Return (x, y) of the center of cell containing provided text 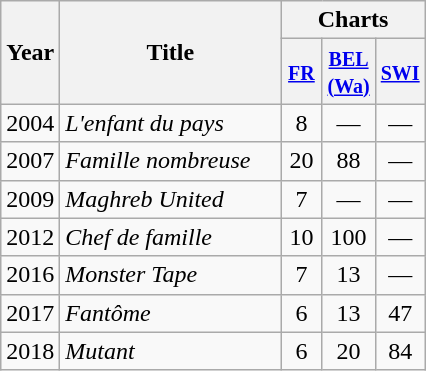
2012 (30, 237)
Maghreb United (170, 199)
FR (302, 72)
88 (348, 161)
100 (348, 237)
Famille nombreuse (170, 161)
Monster Tape (170, 275)
Mutant (170, 351)
47 (400, 313)
84 (400, 351)
SWI (400, 72)
2018 (30, 351)
L'enfant du pays (170, 123)
2017 (30, 313)
2009 (30, 199)
Title (170, 52)
2004 (30, 123)
2016 (30, 275)
Chef de famille (170, 237)
Year (30, 52)
Fantôme (170, 313)
BEL(Wa) (348, 72)
Charts (353, 20)
2007 (30, 161)
8 (302, 123)
10 (302, 237)
